Pinpoint the cell where the given text exists, returning its [x, y] midpoint coordinate. 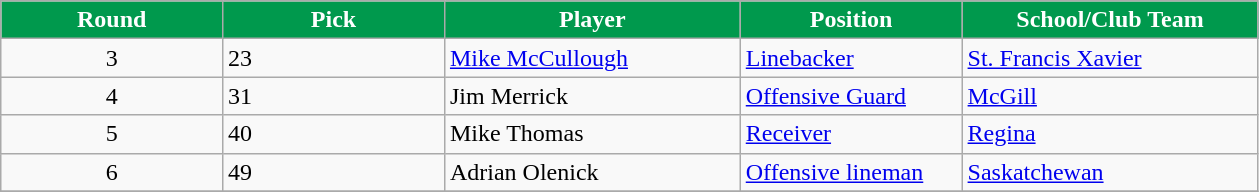
Pick [334, 20]
3 [112, 58]
Round [112, 20]
Offensive lineman [851, 172]
6 [112, 172]
40 [334, 134]
Saskatchewan [1110, 172]
McGill [1110, 96]
Receiver [851, 134]
Position [851, 20]
23 [334, 58]
School/Club Team [1110, 20]
Mike McCullough [592, 58]
Adrian Olenick [592, 172]
4 [112, 96]
Offensive Guard [851, 96]
Mike Thomas [592, 134]
St. Francis Xavier [1110, 58]
Player [592, 20]
Jim Merrick [592, 96]
Regina [1110, 134]
Linebacker [851, 58]
5 [112, 134]
49 [334, 172]
31 [334, 96]
